Extract the [x, y] coordinate from the center of the cell holding the provided text.  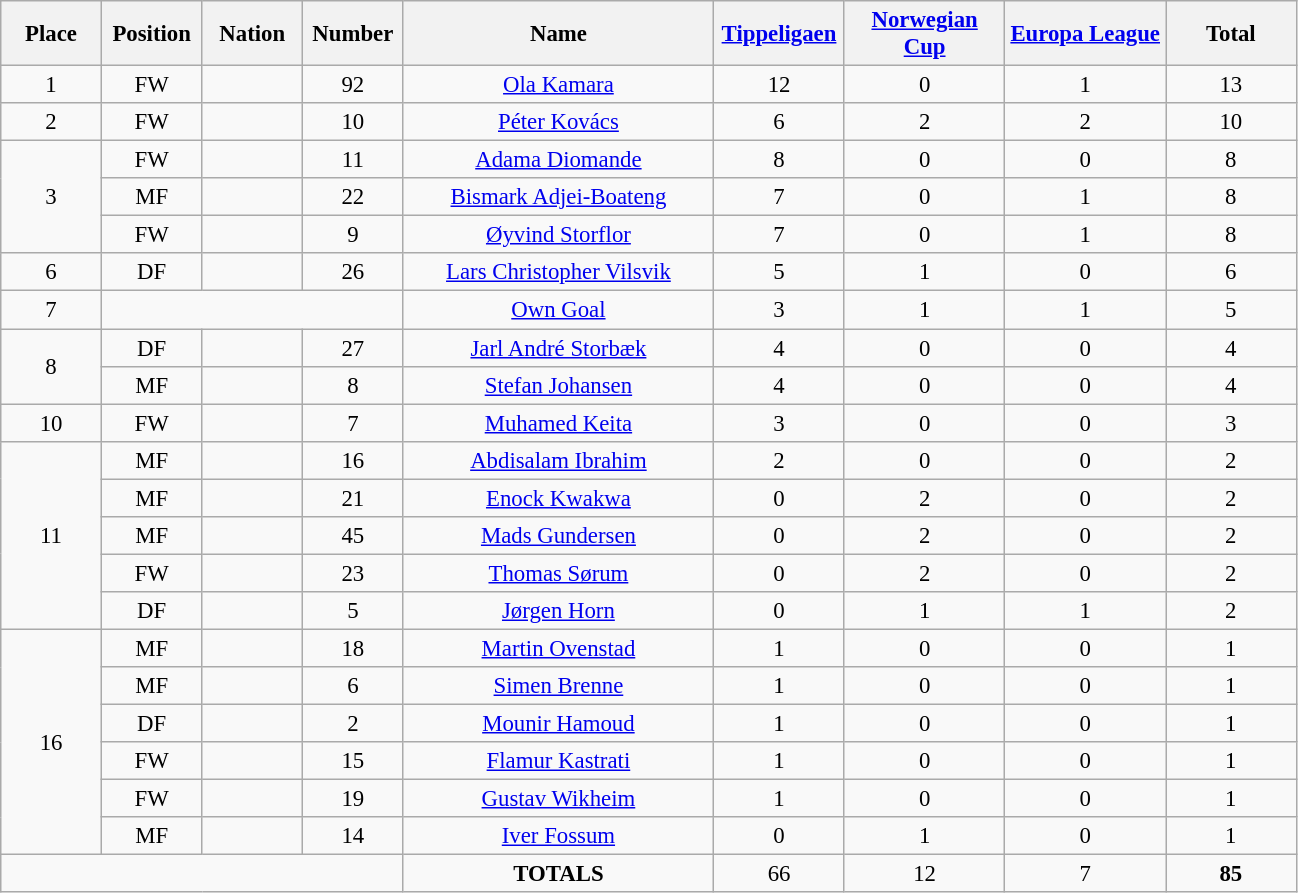
Name [558, 34]
Enock Kwakwa [558, 498]
27 [354, 348]
15 [354, 761]
92 [354, 85]
19 [354, 799]
Muhamed Keita [558, 423]
Norwegian Cup [924, 34]
18 [354, 648]
Gustav Wikheim [558, 799]
66 [780, 874]
Bismark Adjei-Boateng [558, 197]
Martin Ovenstad [558, 648]
TOTALS [558, 874]
14 [354, 836]
45 [354, 536]
Position [152, 34]
Own Goal [558, 310]
Péter Kovács [558, 122]
Mounir Hamoud [558, 724]
Nation [252, 34]
22 [354, 197]
Mads Gundersen [558, 536]
Simen Brenne [558, 686]
21 [354, 498]
Total [1232, 34]
13 [1232, 85]
Thomas Sørum [558, 573]
Tippeligaen [780, 34]
Iver Fossum [558, 836]
Lars Christopher Vilsvik [558, 273]
Abdisalam Ibrahim [558, 460]
Adama Diomande [558, 160]
26 [354, 273]
23 [354, 573]
Place [52, 34]
Number [354, 34]
Jørgen Horn [558, 611]
Jarl André Storbæk [558, 348]
Europa League [1086, 34]
Ola Kamara [558, 85]
Flamur Kastrati [558, 761]
Øyvind Storflor [558, 235]
85 [1232, 874]
9 [354, 235]
Stefan Johansen [558, 385]
